Identify which cell holds the provided text, then report its (x, y) central coordinate. 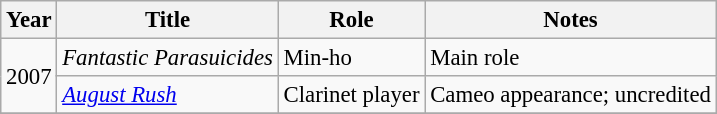
Cameo appearance; uncredited (570, 95)
Notes (570, 20)
Role (352, 20)
Year (29, 20)
August Rush (168, 95)
Clarinet player (352, 95)
Title (168, 20)
2007 (29, 76)
Main role (570, 58)
Fantastic Parasuicides (168, 58)
Min-ho (352, 58)
